For the text-containing cell, return its midpoint in [x, y] coordinate format. 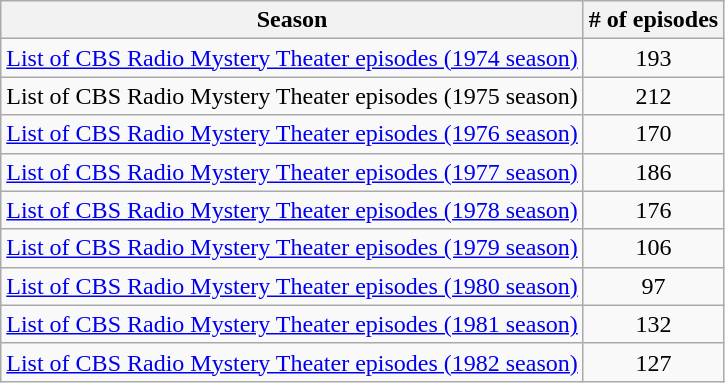
186 [653, 172]
List of CBS Radio Mystery Theater episodes (1980 season) [292, 286]
List of CBS Radio Mystery Theater episodes (1976 season) [292, 134]
170 [653, 134]
List of CBS Radio Mystery Theater episodes (1975 season) [292, 96]
132 [653, 324]
193 [653, 58]
212 [653, 96]
List of CBS Radio Mystery Theater episodes (1979 season) [292, 248]
List of CBS Radio Mystery Theater episodes (1977 season) [292, 172]
97 [653, 286]
176 [653, 210]
127 [653, 362]
106 [653, 248]
List of CBS Radio Mystery Theater episodes (1981 season) [292, 324]
# of episodes [653, 20]
List of CBS Radio Mystery Theater episodes (1978 season) [292, 210]
Season [292, 20]
List of CBS Radio Mystery Theater episodes (1974 season) [292, 58]
List of CBS Radio Mystery Theater episodes (1982 season) [292, 362]
